Scan for the cell matching the given text and deliver its (X, Y) coordinate at center. 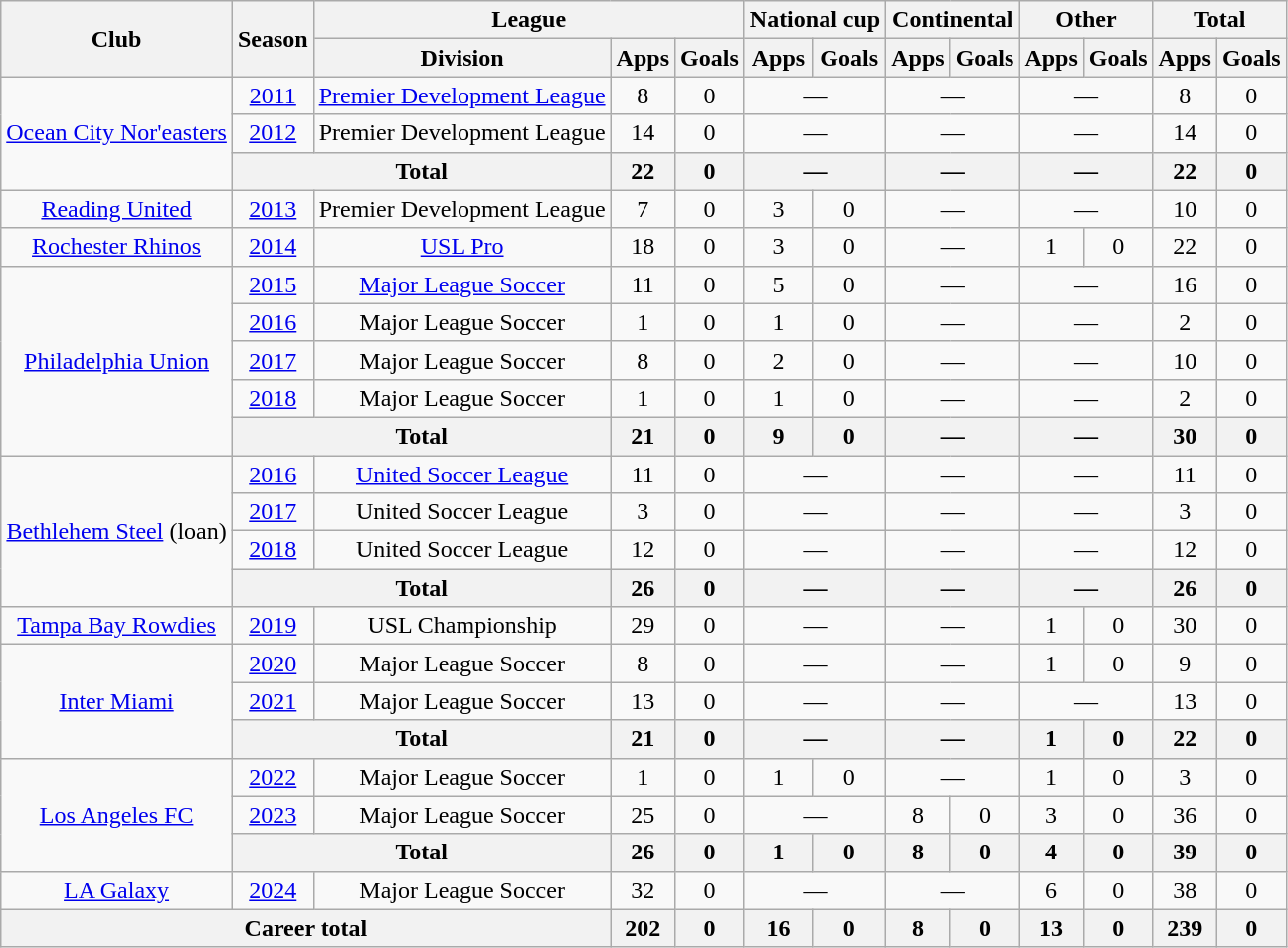
Philadelphia Union (117, 360)
2011 (273, 95)
LA Galaxy (117, 890)
2012 (273, 133)
32 (643, 890)
36 (1185, 815)
2019 (273, 626)
Los Angeles FC (117, 815)
Career total (306, 928)
2021 (273, 701)
Bethlehem Steel (loan) (117, 531)
29 (643, 626)
USL Championship (461, 626)
Ocean City Nor'easters (117, 133)
Reading United (117, 209)
39 (1185, 853)
Season (273, 39)
National cup (815, 20)
5 (778, 284)
Rochester Rhinos (117, 247)
Inter Miami (117, 701)
2022 (273, 777)
25 (643, 815)
Other (1086, 20)
2015 (273, 284)
2023 (273, 815)
2014 (273, 247)
202 (643, 928)
USL Pro (461, 247)
38 (1185, 890)
Continental (953, 20)
4 (1051, 853)
Club (117, 39)
2024 (273, 890)
2020 (273, 664)
Division (461, 58)
League (529, 20)
6 (1051, 890)
18 (643, 247)
239 (1185, 928)
7 (643, 209)
Tampa Bay Rowdies (117, 626)
2013 (273, 209)
